Find where the given text appears and provide that cell's center as [X, Y] coordinate. 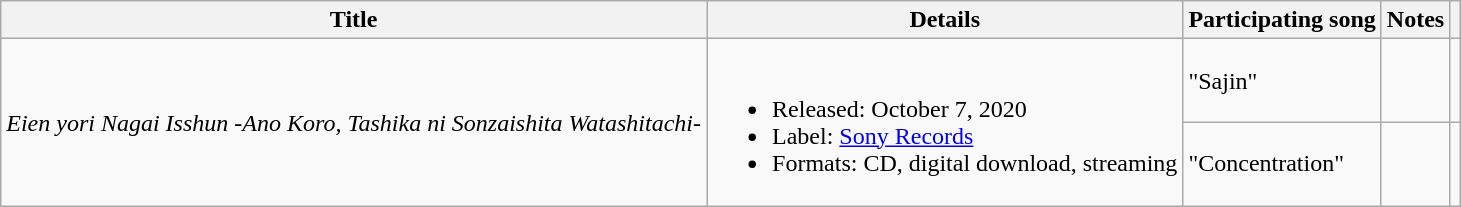
"Sajin" [1282, 81]
Released: October 7, 2020Label: Sony RecordsFormats: CD, digital download, streaming [945, 122]
Eien yori Nagai Isshun -Ano Koro, Tashika ni Sonzaishita Watashitachi- [354, 122]
Notes [1415, 20]
Title [354, 20]
Details [945, 20]
"Concentration" [1282, 164]
Participating song [1282, 20]
